Determine the (x, y) coordinate at the center of the cell enclosing the given text.  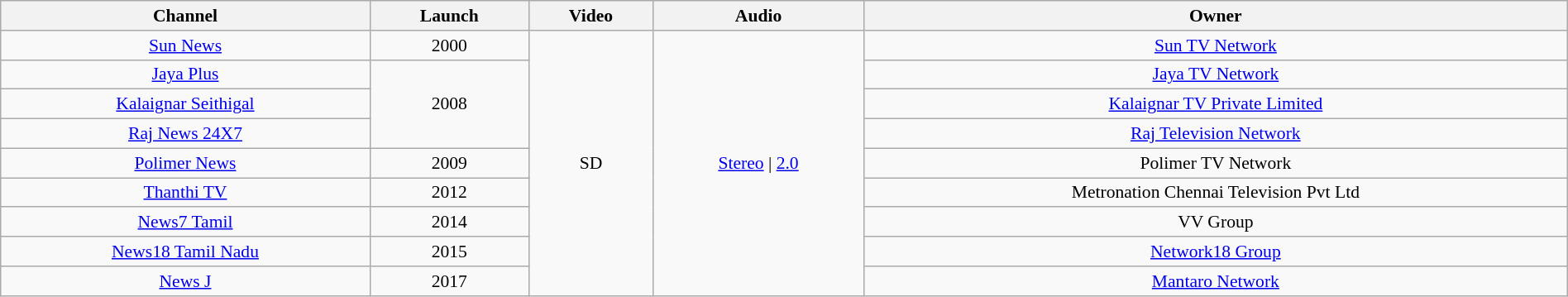
Channel (185, 16)
Raj News 24X7 (185, 134)
Mantaro Network (1216, 281)
Kalaignar Seithigal (185, 104)
Jaya TV Network (1216, 74)
2017 (449, 281)
2008 (449, 104)
Raj Television Network (1216, 134)
Metronation Chennai Television Pvt Ltd (1216, 193)
2000 (449, 46)
2009 (449, 163)
2015 (449, 251)
Polimer TV Network (1216, 163)
VV Group (1216, 223)
2012 (449, 193)
Launch (449, 16)
2014 (449, 223)
Sun News (185, 46)
Sun TV Network (1216, 46)
Stereo | 2.0 (759, 164)
Video (590, 16)
Thanthi TV (185, 193)
Network18 Group (1216, 251)
News J (185, 281)
Jaya Plus (185, 74)
Kalaignar TV Private Limited (1216, 104)
Audio (759, 16)
News18 Tamil Nadu (185, 251)
Polimer News (185, 163)
Owner (1216, 16)
News7 Tamil (185, 223)
SD (590, 164)
